For the text-containing cell, return its midpoint in [x, y] coordinate format. 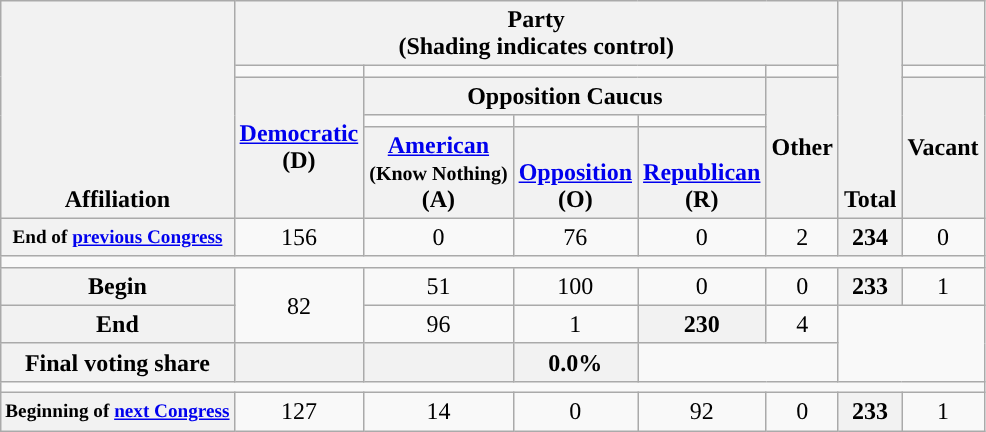
Vacant [943, 148]
156 [299, 237]
82 [299, 305]
Final voting share [118, 362]
14 [438, 411]
End of previous Congress [118, 237]
127 [299, 411]
End [118, 324]
Affiliation [118, 110]
2 [802, 237]
92 [702, 411]
Total [870, 110]
Democratic(D) [299, 148]
51 [438, 286]
Opposition(O) [575, 172]
76 [575, 237]
Opposition Caucus [565, 96]
American(Know Nothing)(A) [438, 172]
100 [575, 286]
0.0% [575, 362]
230 [702, 324]
Republican(R) [702, 172]
Begin [118, 286]
96 [438, 324]
Party (Shading indicates control) [536, 34]
234 [870, 237]
Beginning of next Congress [118, 411]
Other [802, 148]
4 [802, 324]
